Capture the cell that displays the provided text and extract its (X, Y) central coordinate. 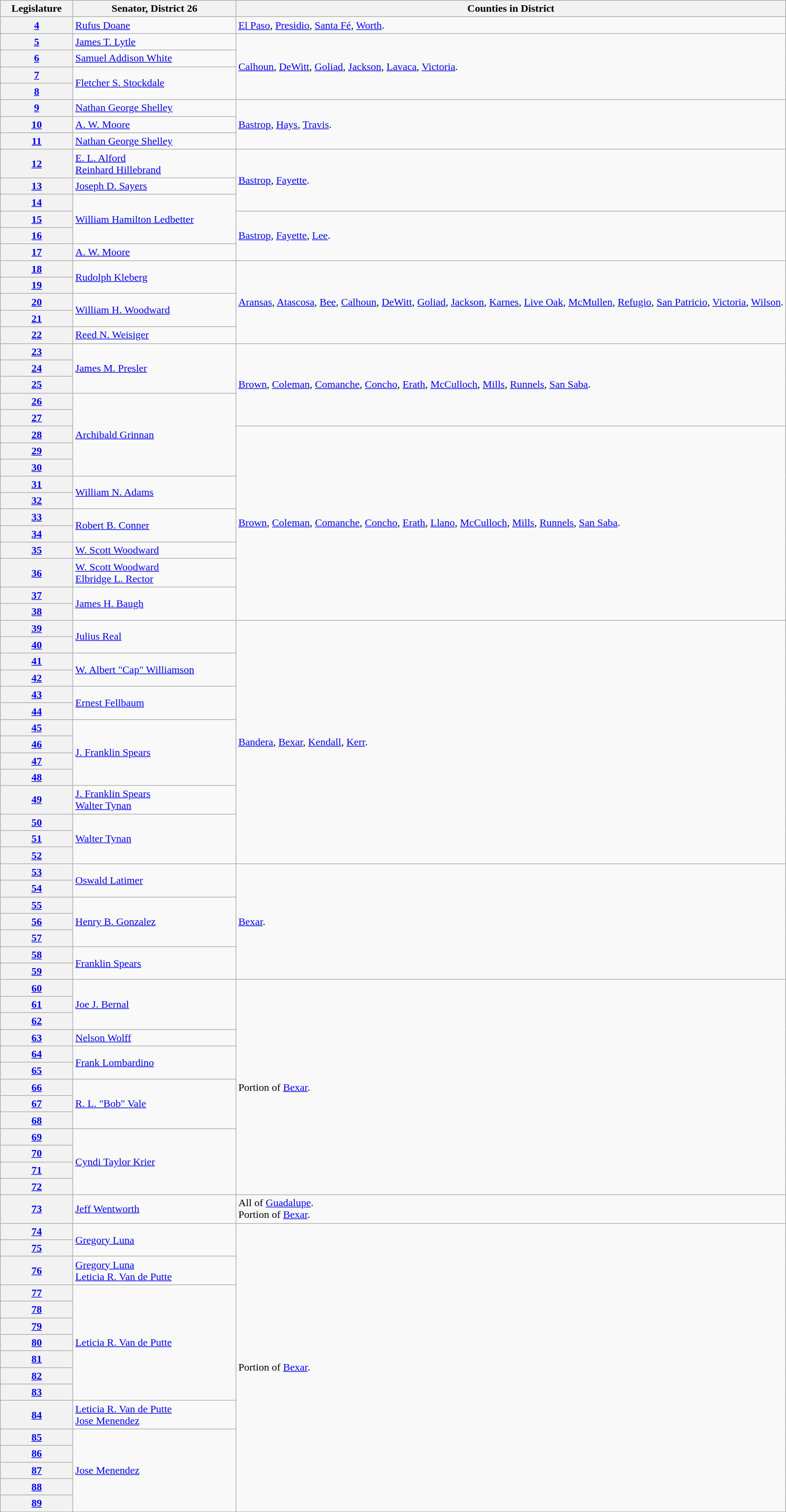
Reed N. Weisiger (155, 335)
86 (37, 1454)
Franklin Spears (155, 963)
Rufus Doane (155, 25)
88 (37, 1487)
J. Franklin Spears (155, 752)
6 (37, 58)
James H. Baugh (155, 603)
W. Scott Woodward (155, 550)
21 (37, 318)
18 (37, 269)
Frank Lombardino (155, 1063)
James M. Presler (155, 368)
William H. Woodward (155, 310)
72 (37, 1187)
46 (37, 744)
Leticia R. Van de PutteJose Menendez (155, 1415)
28 (37, 434)
W. Scott WoodwardElbridge L. Rector (155, 573)
73 (37, 1209)
Legislature (37, 9)
R. L. "Bob" Vale (155, 1104)
43 (37, 694)
50 (37, 822)
57 (37, 938)
Joseph D. Sayers (155, 186)
5 (37, 42)
Gregory Luna (155, 1240)
Calhoun, DeWitt, Goliad, Jackson, Lavaca, Victoria. (511, 67)
Bandera, Bexar, Kendall, Kerr. (511, 742)
79 (37, 1326)
77 (37, 1293)
27 (37, 418)
68 (37, 1120)
70 (37, 1153)
83 (37, 1392)
47 (37, 761)
25 (37, 385)
8 (37, 91)
Ernest Fellbaum (155, 703)
W. Albert "Cap" Williamson (155, 670)
17 (37, 252)
40 (37, 645)
Bastrop, Fayette. (511, 180)
82 (37, 1376)
23 (37, 352)
65 (37, 1071)
19 (37, 285)
58 (37, 955)
75 (37, 1248)
26 (37, 401)
Robert B. Conner (155, 526)
Bastrop, Fayette, Lee. (511, 235)
Walter Tynan (155, 839)
10 (37, 124)
44 (37, 711)
41 (37, 661)
14 (37, 202)
22 (37, 335)
Brown, Coleman, Comanche, Concho, Erath, Llano, McCulloch, Mills, Runnels, San Saba. (511, 523)
Samuel Addison White (155, 58)
12 (37, 164)
74 (37, 1231)
William N. Adams (155, 493)
51 (37, 839)
James T. Lytle (155, 42)
11 (37, 141)
Joe J. Bernal (155, 1004)
Henry B. Gonzalez (155, 922)
53 (37, 872)
71 (37, 1170)
61 (37, 1004)
Rudolph Kleberg (155, 277)
16 (37, 236)
Bastrop, Hays, Travis. (511, 124)
Brown, Coleman, Comanche, Concho, Erath, McCulloch, Mills, Runnels, San Saba. (511, 385)
William Hamilton Ledbetter (155, 219)
Counties in District (511, 9)
33 (37, 517)
Aransas, Atascosa, Bee, Calhoun, DeWitt, Goliad, Jackson, Karnes, Live Oak, McMullen, Refugio, San Patricio, Victoria, Wilson. (511, 302)
24 (37, 368)
37 (37, 595)
52 (37, 855)
35 (37, 550)
Fletcher S. Stockdale (155, 83)
84 (37, 1415)
20 (37, 302)
87 (37, 1470)
Bexar. (511, 922)
64 (37, 1054)
E. L. AlfordReinhard Hillebrand (155, 164)
Archibald Grinnan (155, 434)
15 (37, 219)
36 (37, 573)
Jose Menendez (155, 1470)
34 (37, 534)
76 (37, 1271)
67 (37, 1104)
60 (37, 988)
54 (37, 888)
J. Franklin SpearsWalter Tynan (155, 800)
78 (37, 1309)
81 (37, 1359)
Cyndi Taylor Krier (155, 1162)
59 (37, 971)
55 (37, 905)
89 (37, 1503)
All of Guadalupe.Portion of Bexar. (511, 1209)
29 (37, 451)
Leticia R. Van de Putte (155, 1342)
45 (37, 728)
32 (37, 501)
7 (37, 75)
Senator, District 26 (155, 9)
Nelson Wolff (155, 1038)
31 (37, 484)
Gregory LunaLeticia R. Van de Putte (155, 1271)
66 (37, 1087)
80 (37, 1343)
69 (37, 1137)
13 (37, 186)
Julius Real (155, 637)
48 (37, 778)
56 (37, 922)
Jeff Wentworth (155, 1209)
42 (37, 678)
4 (37, 25)
9 (37, 108)
85 (37, 1437)
38 (37, 612)
62 (37, 1021)
39 (37, 628)
63 (37, 1038)
49 (37, 800)
Oswald Latimer (155, 880)
30 (37, 467)
El Paso, Presidio, Santa Fé, Worth. (511, 25)
